Locate the cell with the specified text and output its [x, y] center coordinate. 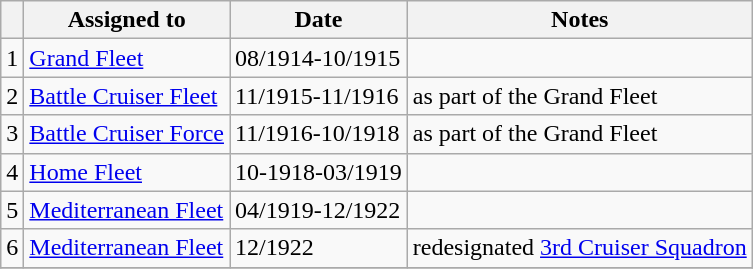
6 [12, 248]
1 [12, 58]
3 [12, 134]
redesignated 3rd Cruiser Squadron [580, 248]
04/1919-12/1922 [319, 210]
11/1916-10/1918 [319, 134]
Battle Cruiser Fleet [127, 96]
12/1922 [319, 248]
Grand Fleet [127, 58]
Battle Cruiser Force [127, 134]
Date [319, 20]
2 [12, 96]
5 [12, 210]
Assigned to [127, 20]
Home Fleet [127, 172]
Notes [580, 20]
11/1915-11/1916 [319, 96]
4 [12, 172]
08/1914-10/1915 [319, 58]
10-1918-03/1919 [319, 172]
